Output the (X, Y) coordinate of the center of the cell containing the given text.  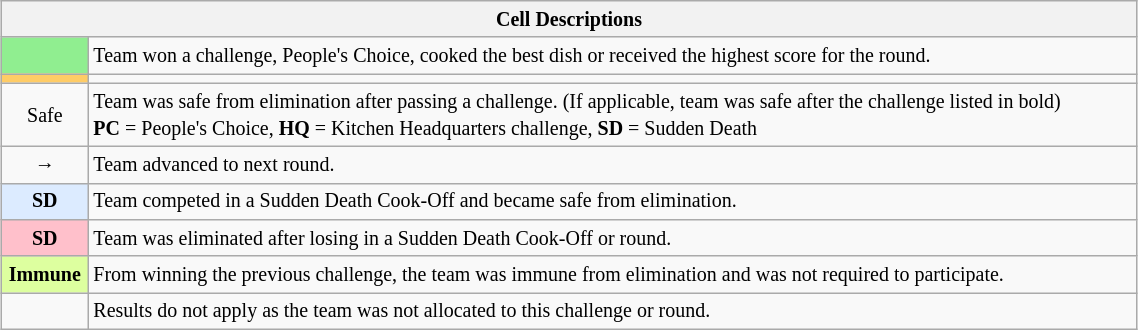
Team won a challenge, People's Choice, cooked the best dish or received the highest score for the round. (613, 55)
→ (45, 165)
From winning the previous challenge, the team was immune from elimination and was not required to participate. (613, 274)
Safe (45, 114)
Immune (45, 274)
Results do not apply as the team was not allocated to this challenge or round. (613, 310)
Team advanced to next round. (613, 165)
Team was eliminated after losing in a Sudden Death Cook-Off or round. (613, 238)
Cell Descriptions (569, 19)
Team competed in a Sudden Death Cook-Off and became safe from elimination. (613, 201)
